Capture the cell that displays the provided text and extract its [X, Y] central coordinate. 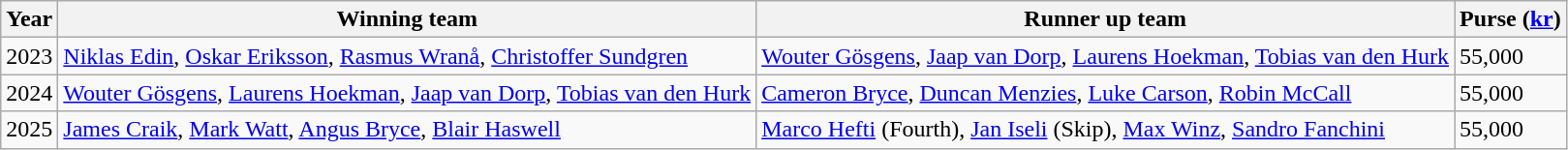
Wouter Gösgens, Laurens Hoekman, Jaap van Dorp, Tobias van den Hurk [407, 93]
James Craik, Mark Watt, Angus Bryce, Blair Haswell [407, 130]
Purse (kr) [1511, 19]
2024 [29, 93]
2023 [29, 56]
Year [29, 19]
Wouter Gösgens, Jaap van Dorp, Laurens Hoekman, Tobias van den Hurk [1106, 56]
Marco Hefti (Fourth), Jan Iseli (Skip), Max Winz, Sandro Fanchini [1106, 130]
Niklas Edin, Oskar Eriksson, Rasmus Wranå, Christoffer Sundgren [407, 56]
2025 [29, 130]
Cameron Bryce, Duncan Menzies, Luke Carson, Robin McCall [1106, 93]
Winning team [407, 19]
Runner up team [1106, 19]
